Output the [x, y] coordinate of the center of the cell containing the given text.  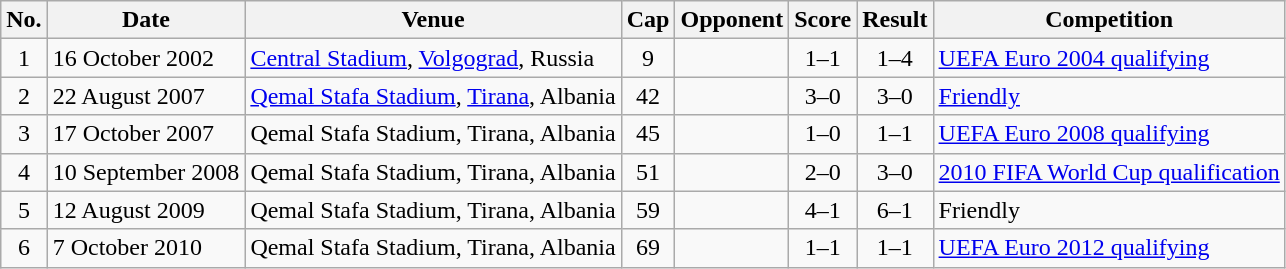
22 August 2007 [146, 96]
42 [648, 96]
12 August 2009 [146, 210]
17 October 2007 [146, 134]
Date [146, 20]
3 [24, 134]
UEFA Euro 2012 qualifying [1109, 248]
4–1 [823, 210]
1 [24, 58]
7 October 2010 [146, 248]
59 [648, 210]
1–4 [895, 58]
Venue [433, 20]
10 September 2008 [146, 172]
2 [24, 96]
9 [648, 58]
6 [24, 248]
UEFA Euro 2004 qualifying [1109, 58]
4 [24, 172]
UEFA Euro 2008 qualifying [1109, 134]
51 [648, 172]
Central Stadium, Volgograd, Russia [433, 58]
5 [24, 210]
Score [823, 20]
Result [895, 20]
6–1 [895, 210]
69 [648, 248]
Competition [1109, 20]
16 October 2002 [146, 58]
2–0 [823, 172]
Opponent [732, 20]
45 [648, 134]
1–0 [823, 134]
2010 FIFA World Cup qualification [1109, 172]
Cap [648, 20]
No. [24, 20]
